Pinpoint the cell where the given text exists, returning its [X, Y] midpoint coordinate. 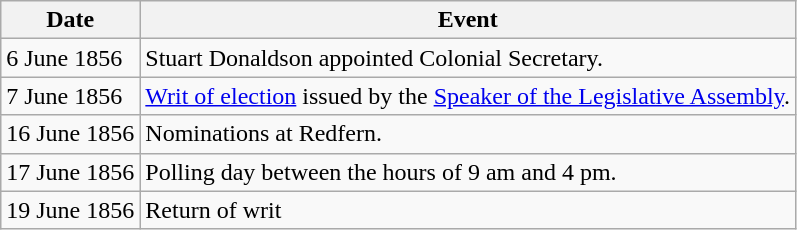
7 June 1856 [70, 96]
Return of writ [468, 210]
Writ of election issued by the Speaker of the Legislative Assembly. [468, 96]
16 June 1856 [70, 134]
17 June 1856 [70, 172]
Nominations at Redfern. [468, 134]
Polling day between the hours of 9 am and 4 pm. [468, 172]
Date [70, 20]
19 June 1856 [70, 210]
Stuart Donaldson appointed Colonial Secretary. [468, 58]
6 June 1856 [70, 58]
Event [468, 20]
